Detect which cell encompasses the target text, then output its [x, y] center coordinate. 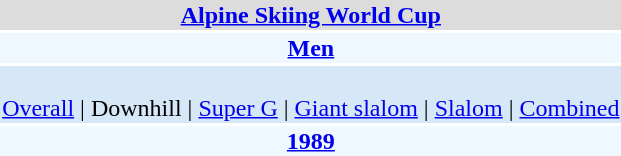
Alpine Skiing World Cup [311, 15]
1989 [311, 141]
Overall | Downhill | Super G | Giant slalom | Slalom | Combined [311, 94]
Men [311, 48]
